Find where the given text appears and provide that cell's center as [x, y] coordinate. 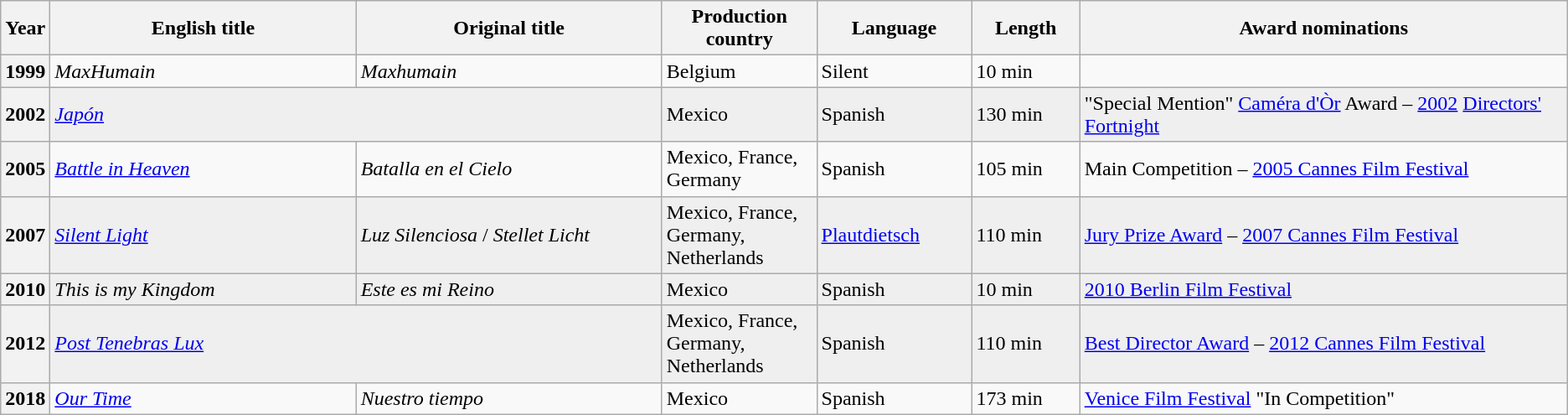
Year [25, 29]
130 min [1025, 114]
MaxHumain [203, 71]
Venice Film Festival "In Competition" [1323, 398]
Post Tenebras Lux [356, 344]
"Special Mention" Caméra d'Òr Award – 2002 Directors' Fortnight [1323, 114]
Silent Light [203, 235]
Batalla en el Cielo [509, 169]
Este es mi Reino [509, 289]
2010 [25, 289]
Plautdietsch [895, 235]
Best Director Award – 2012 Cannes Film Festival [1323, 344]
Belgium [739, 71]
Japón [356, 114]
1999 [25, 71]
Silent [895, 71]
Our Time [203, 398]
Nuestro tiempo [509, 398]
Award nominations [1323, 29]
Battle in Heaven [203, 169]
Language [895, 29]
Luz Silenciosa / Stellet Licht [509, 235]
Maxhumain [509, 71]
Production country [739, 29]
2005 [25, 169]
Jury Prize Award – 2007 Cannes Film Festival [1323, 235]
Main Competition – 2005 Cannes Film Festival [1323, 169]
English title [203, 29]
2002 [25, 114]
This is my Kingdom [203, 289]
173 min [1025, 398]
2010 Berlin Film Festival [1323, 289]
2012 [25, 344]
2007 [25, 235]
2018 [25, 398]
Length [1025, 29]
Mexico, France, Germany [739, 169]
Original title [509, 29]
105 min [1025, 169]
